Extract the (x, y) coordinate from the center of the cell holding the provided text.  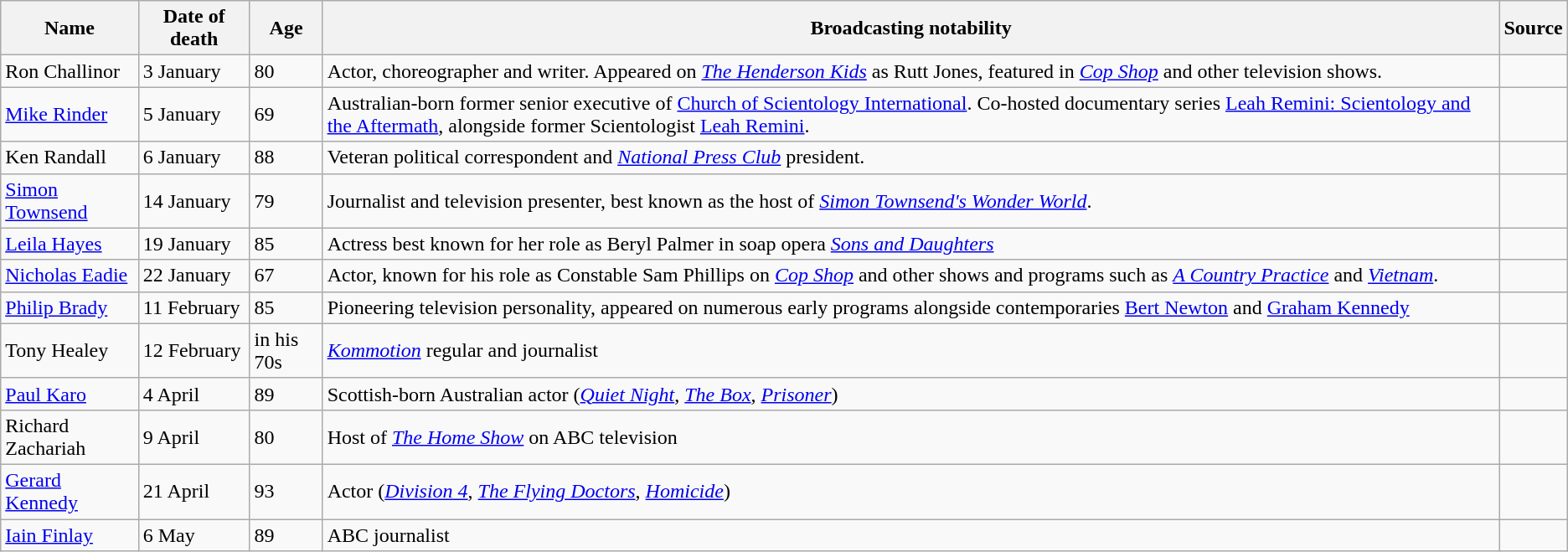
5 January (194, 114)
Gerard Kennedy (70, 491)
19 January (194, 244)
Ron Challinor (70, 71)
22 January (194, 276)
12 February (194, 350)
Journalist and television presenter, best known as the host of Simon Townsend's Wonder World. (911, 201)
Pioneering television personality, appeared on numerous early programs alongside contemporaries Bert Newton and Graham Kennedy (911, 307)
Date of death (194, 28)
Scottish-born Australian actor (Quiet Night, The Box, Prisoner) (911, 394)
Nicholas Eadie (70, 276)
67 (286, 276)
69 (286, 114)
Actor, known for his role as Constable Sam Phillips on Cop Shop and other shows and programs such as A Country Practice and Vietnam. (911, 276)
14 January (194, 201)
ABC journalist (911, 535)
Actor, choreographer and writer. Appeared on The Henderson Kids as Rutt Jones, featured in Cop Shop and other television shows. (911, 71)
Broadcasting notability (911, 28)
Kommotion regular and journalist (911, 350)
Age (286, 28)
4 April (194, 394)
Veteran political correspondent and National Press Club president. (911, 157)
6 May (194, 535)
Leila Hayes (70, 244)
Actor (Division 4, The Flying Doctors, Homicide) (911, 491)
93 (286, 491)
Actress best known for her role as Beryl Palmer in soap opera Sons and Daughters (911, 244)
Host of The Home Show on ABC television (911, 437)
Simon Townsend (70, 201)
79 (286, 201)
3 January (194, 71)
11 February (194, 307)
6 January (194, 157)
Richard Zachariah (70, 437)
Tony Healey (70, 350)
in his 70s (286, 350)
Ken Randall (70, 157)
Paul Karo (70, 394)
21 April (194, 491)
Philip Brady (70, 307)
Mike Rinder (70, 114)
Iain Finlay (70, 535)
9 April (194, 437)
88 (286, 157)
Name (70, 28)
Source (1533, 28)
